Scan for the cell matching the given text and deliver its (X, Y) coordinate at center. 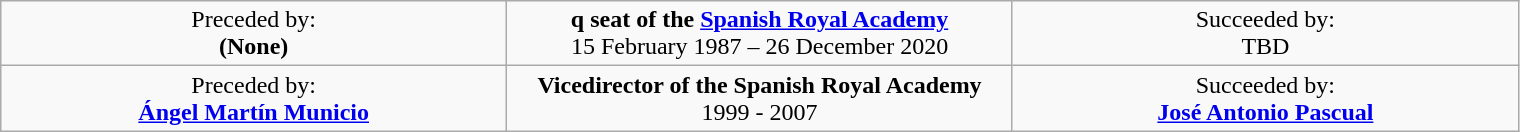
Succeeded by:José Antonio Pascual (1265, 98)
Succeeded by:TBD (1265, 34)
q seat of the Spanish Royal Academy15 February 1987 – 26 December 2020 (760, 34)
Preceded by:Ángel Martín Municio (254, 98)
Vicedirector of the Spanish Royal Academy1999 - 2007 (760, 98)
Preceded by:(None) (254, 34)
